Identify which cell holds the provided text, then report its (x, y) central coordinate. 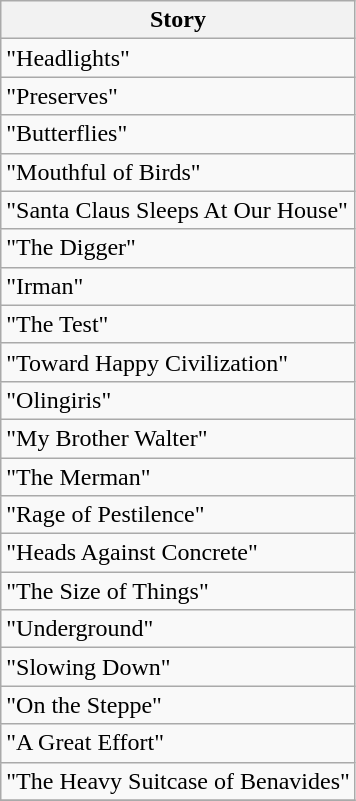
"The Heavy Suitcase of Benavides" (178, 781)
"Rage of Pestilence" (178, 515)
"Toward Happy Civilization" (178, 362)
"My Brother Walter" (178, 438)
"The Test" (178, 324)
"Underground" (178, 629)
"On the Steppe" (178, 705)
"The Size of Things" (178, 591)
"Slowing Down" (178, 667)
"A Great Effort" (178, 743)
"Irman" (178, 286)
"Santa Claus Sleeps At Our House" (178, 210)
"Headlights" (178, 58)
"Butterflies" (178, 134)
"The Merman" (178, 477)
Story (178, 20)
"Preserves" (178, 96)
"Heads Against Concrete" (178, 553)
"Mouthful of Birds" (178, 172)
"The Digger" (178, 248)
"Olingiris" (178, 400)
